Locate the cell with the specified text and output its [X, Y] center coordinate. 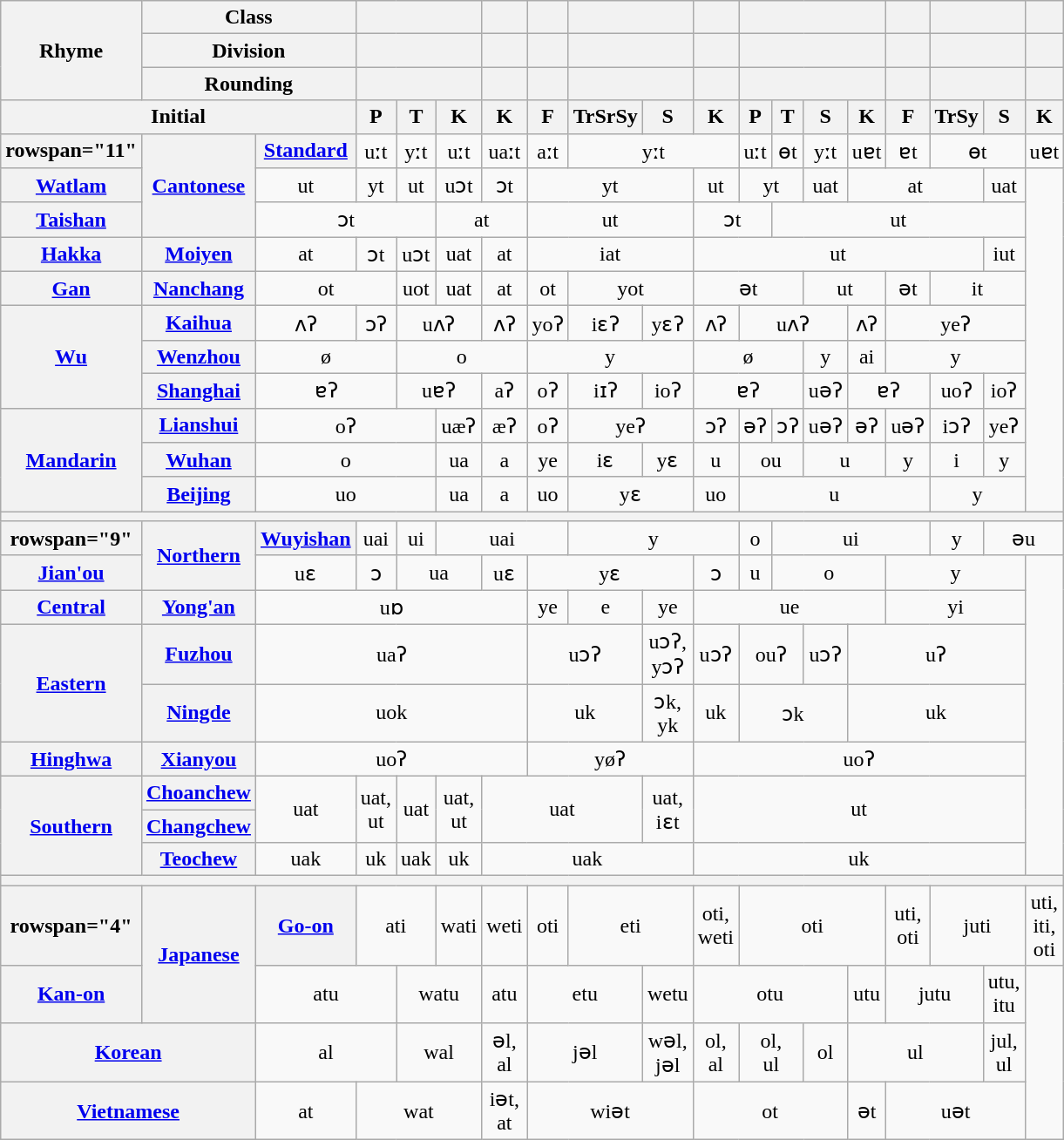
Korean [129, 1052]
Taishan [71, 220]
əl,al [505, 1052]
yøʔ [610, 759]
ati [396, 926]
Northern [199, 556]
ol [825, 1052]
i [957, 460]
watu [439, 994]
Division [248, 51]
uət [955, 1110]
ue [790, 607]
utu,itu [1004, 994]
wetu [668, 994]
uaːt [505, 151]
al [326, 1052]
Teochew [199, 859]
Changchew [199, 826]
Beijing [199, 494]
əu [1023, 539]
ouʔ [772, 654]
Kaihua [199, 323]
juti [978, 926]
uʔ [936, 654]
Hinghwa [71, 759]
jəl [585, 1052]
rowspan="9" [71, 539]
e [605, 607]
utu [866, 994]
iət,at [505, 1110]
Kan-on [71, 994]
aʔ [505, 390]
etu [585, 994]
uɒ [391, 607]
otu [770, 994]
yi [955, 607]
uat,iɛt [668, 810]
Wuyishan [305, 539]
iut [1004, 254]
Ningde [199, 713]
aːt [547, 151]
it [978, 288]
wati [458, 926]
uti,iti,oti [1044, 926]
oti,weti [715, 926]
Shanghai [199, 390]
Class [248, 17]
uot [417, 288]
wal [439, 1052]
Central [71, 607]
Fuzhou [199, 654]
jutu [934, 994]
wiət [610, 1110]
uɐʔ [439, 390]
yɛʔ [668, 323]
jul,ul [1004, 1052]
rowspan="11" [71, 151]
Moiyen [199, 254]
ou [772, 460]
Mandarin [71, 460]
uɔʔ,yɔʔ [668, 654]
Choanchew [199, 793]
Rhyme [71, 51]
Yong'an [199, 607]
iɪʔ [605, 390]
ol,al [715, 1052]
Rounding [248, 84]
ul [915, 1052]
iɔʔ [957, 425]
Hakka [71, 254]
uti,oti [908, 926]
Nanchang [199, 288]
Gan [71, 288]
Go-on [305, 926]
wat [418, 1110]
Wuhan [199, 460]
Initial [178, 117]
TrSrSy [605, 117]
ɐt [908, 151]
weti [505, 926]
uok [391, 713]
Lianshui [199, 425]
Jian'ou [71, 573]
Watlam [71, 186]
ɔk [793, 713]
Wu [71, 357]
ol,ul [772, 1052]
Wenzhou [199, 356]
Eastern [71, 683]
iɛ [605, 460]
uæʔ [458, 425]
uaʔ [391, 654]
TrSy [957, 117]
yoʔ [547, 323]
Cantonese [199, 185]
Southern [71, 826]
iat [610, 254]
ai [866, 356]
æʔ [505, 425]
Japanese [199, 953]
Xianyou [199, 759]
wəl,jəl [668, 1052]
ɔk,yk [668, 713]
rowspan="4" [71, 926]
yot [631, 288]
iɛʔ [605, 323]
eti [631, 926]
Standard [305, 151]
Vietnamese [129, 1110]
